Return the [x, y] coordinate for the center point of the cell that contains the specified text.  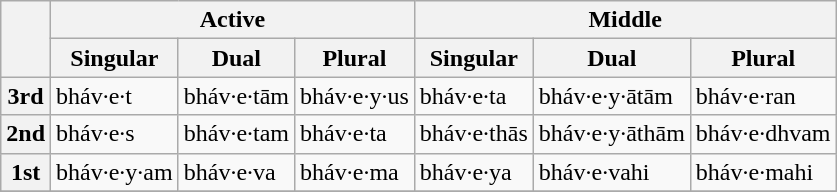
bháv·e·y·us [355, 96]
Active [233, 20]
bháv·e·dhvam [763, 134]
bháv·e·ran [763, 96]
bháv·e·y·āthām [612, 134]
bháv·e·tam [236, 134]
bháv·e·vahi [612, 172]
bháv·e·mahi [763, 172]
bháv·e·y·ātām [612, 96]
bháv·e·t [115, 96]
3rd [26, 96]
bháv·e·ya [474, 172]
Middle [625, 20]
bháv·e·s [115, 134]
bháv·e·va [236, 172]
bháv·e·tām [236, 96]
2nd [26, 134]
1st [26, 172]
bháv·e·thās [474, 134]
bháv·e·ma [355, 172]
bháv·e·y·am [115, 172]
